Provide the [x, y] coordinate of the cell's center where the given text is located.  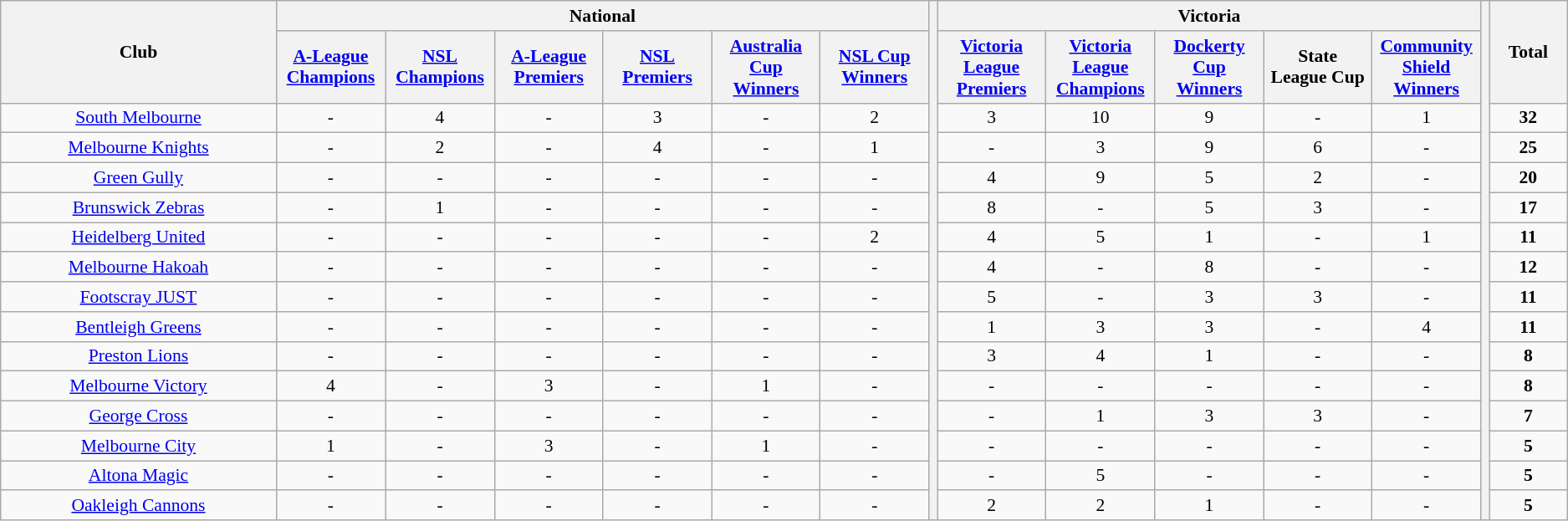
17 [1529, 207]
George Cross [139, 416]
Brunswick Zebras [139, 207]
A-League Champions [331, 67]
Altona Magic [139, 476]
NSL Premiers [657, 67]
Bentleigh Greens [139, 327]
Australia Cup Winners [766, 67]
Melbourne Knights [139, 148]
Melbourne City [139, 446]
National [602, 16]
A-League Premiers [549, 67]
Melbourne Hakoah [139, 268]
7 [1529, 416]
Heidelberg United [139, 238]
20 [1529, 178]
Total [1529, 52]
Oakleigh Cannons [139, 506]
Melbourne Victory [139, 386]
25 [1529, 148]
Victoria League Premiers [992, 67]
32 [1529, 118]
Community Shield Winners [1427, 67]
10 [1101, 118]
NSL Champions [440, 67]
State League Cup [1318, 67]
Preston Lions [139, 356]
6 [1318, 148]
12 [1529, 268]
Club [139, 52]
Green Gully [139, 178]
Victoria League Champions [1101, 67]
Dockerty Cup Winners [1209, 67]
Footscray JUST [139, 297]
NSL Cup Winners [875, 67]
Victoria [1209, 16]
South Melbourne [139, 118]
